Locate the cell with the specified text and output its [x, y] center coordinate. 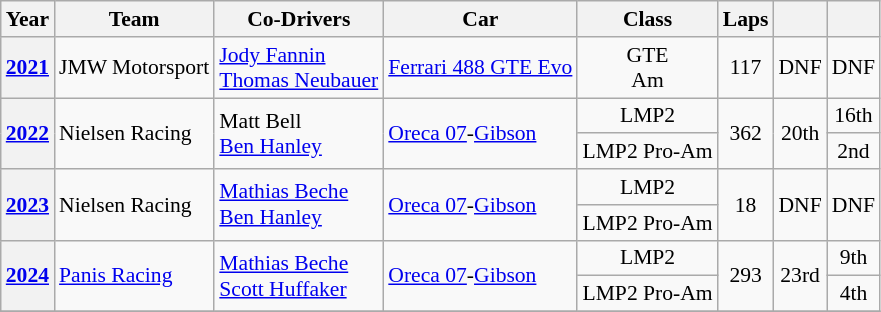
Team [134, 19]
Panis Racing [134, 276]
Ferrari 488 GTE Evo [480, 68]
23rd [800, 276]
Mathias Beche Scott Huffaker [298, 276]
2024 [28, 276]
Laps [746, 19]
Year [28, 19]
293 [746, 276]
4th [854, 294]
9th [854, 258]
Matt Bell Ben Hanley [298, 134]
16th [854, 116]
18 [746, 204]
2023 [28, 204]
2nd [854, 152]
2022 [28, 134]
Mathias Beche Ben Hanley [298, 204]
117 [746, 68]
Car [480, 19]
20th [800, 134]
362 [746, 134]
Jody Fannin Thomas Neubauer [298, 68]
JMW Motorsport [134, 68]
2021 [28, 68]
GTEAm [647, 68]
Co-Drivers [298, 19]
Class [647, 19]
